Scan for the cell matching the given text and deliver its [X, Y] coordinate at center. 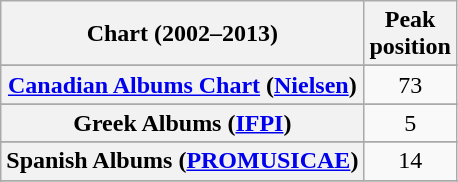
73 [410, 85]
5 [410, 123]
Peakposition [410, 34]
14 [410, 161]
Greek Albums (IFPI) [182, 123]
Chart (2002–2013) [182, 34]
Spanish Albums (PROMUSICAE) [182, 161]
Canadian Albums Chart (Nielsen) [182, 85]
